Capture the cell that displays the provided text and extract its [X, Y] central coordinate. 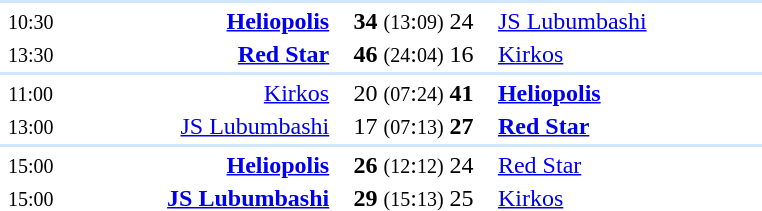
10:30 [30, 21]
17 (07:13) 27 [414, 126]
34 (13:09) 24 [414, 21]
26 (12:12) 24 [414, 165]
20 (07:24) 41 [414, 93]
13:00 [30, 126]
46 (24:04) 16 [414, 54]
13:30 [30, 54]
15:00 [30, 165]
11:00 [30, 93]
